Find where the given text appears and provide that cell's center as [x, y] coordinate. 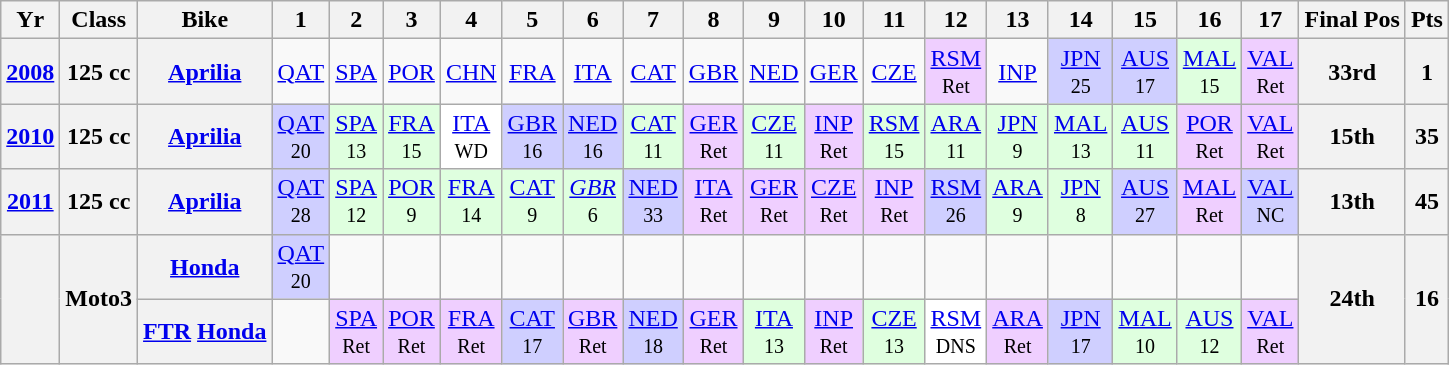
NED [774, 72]
JPN17 [1080, 332]
Honda [205, 266]
GBRRet [592, 332]
2008 [30, 72]
MAL15 [1209, 72]
FRA [532, 72]
RSM26 [956, 202]
QAT28 [301, 202]
8 [713, 20]
Class [99, 20]
CZERet [834, 202]
Moto3 [99, 299]
FRA14 [471, 202]
CZE11 [774, 136]
AUS12 [1209, 332]
GBR16 [532, 136]
INP [1018, 72]
15 [1145, 20]
SPARet [356, 332]
POR [412, 72]
ITA13 [774, 332]
9 [774, 20]
SPA12 [356, 202]
35 [1426, 136]
RSMRet [956, 72]
ITA [592, 72]
13 [1018, 20]
ITAWD [471, 136]
JPN25 [1080, 72]
JPN9 [1018, 136]
45 [1426, 202]
6 [592, 20]
QAT [301, 72]
RSM15 [894, 136]
CZE13 [894, 332]
2010 [30, 136]
Pts [1426, 20]
JPN8 [1080, 202]
2011 [30, 202]
ITARet [713, 202]
FRA15 [412, 136]
NED18 [653, 332]
AUS17 [1145, 72]
FRARet [471, 332]
13th [1352, 202]
GER [834, 72]
5 [532, 20]
ARARet [1018, 332]
VALNC [1270, 202]
14 [1080, 20]
12 [956, 20]
7 [653, 20]
33rd [1352, 72]
15th [1352, 136]
SPA13 [356, 136]
MAL10 [1145, 332]
2 [356, 20]
4 [471, 20]
SPA [356, 72]
CAT [653, 72]
Yr [30, 20]
MALRet [1209, 202]
Final Pos [1352, 20]
AUS27 [1145, 202]
GBR [713, 72]
Bike [205, 20]
17 [1270, 20]
MAL13 [1080, 136]
CAT9 [532, 202]
GBR6 [592, 202]
11 [894, 20]
ARA11 [956, 136]
24th [1352, 299]
NED33 [653, 202]
AUS11 [1145, 136]
CAT17 [532, 332]
NED16 [592, 136]
FTR Honda [205, 332]
CHN [471, 72]
POR9 [412, 202]
CZE [894, 72]
10 [834, 20]
ARA9 [1018, 202]
3 [412, 20]
RSMDNS [956, 332]
CAT11 [653, 136]
